Provide the [x, y] coordinate of the cell's center where the given text is located.  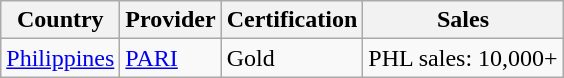
Philippines [60, 58]
Gold [292, 58]
Sales [463, 20]
PARI [170, 58]
PHL sales: 10,000+ [463, 58]
Provider [170, 20]
Country [60, 20]
Certification [292, 20]
